Locate the cell with the specified text and output its (X, Y) center coordinate. 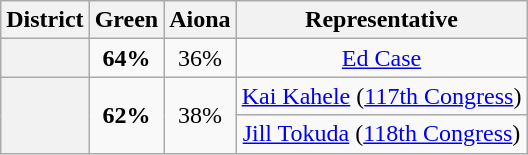
Representative (382, 20)
Jill Tokuda (118th Congress) (382, 134)
Green (126, 20)
District (45, 20)
Kai Kahele (117th Congress) (382, 96)
Aiona (200, 20)
36% (200, 58)
62% (126, 115)
64% (126, 58)
Ed Case (382, 58)
38% (200, 115)
